Output the (x, y) coordinate of the center of the cell containing the given text.  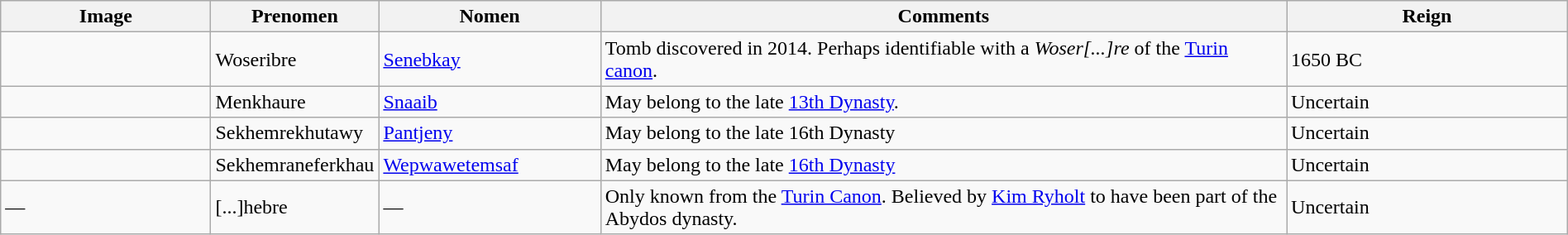
Woseribre (294, 60)
Comments (943, 17)
May belong to the late 13th Dynasty. (943, 102)
Menkhaure (294, 102)
[...]hebre (294, 207)
Nomen (490, 17)
Snaaib (490, 102)
Tomb discovered in 2014. Perhaps identifiable with a Woser[...]re of the Turin canon. (943, 60)
Only known from the Turin Canon. Believed by Kim Ryholt to have been part of the Abydos dynasty. (943, 207)
Prenomen (294, 17)
Senebkay (490, 60)
1650 BC (1427, 60)
Sekhemrekhutawy (294, 133)
Image (106, 17)
Sekhemraneferkhau (294, 165)
Pantjeny (490, 133)
Reign (1427, 17)
Wepwawetemsaf (490, 165)
